Extract the [X, Y] coordinate from the center of the cell holding the provided text.  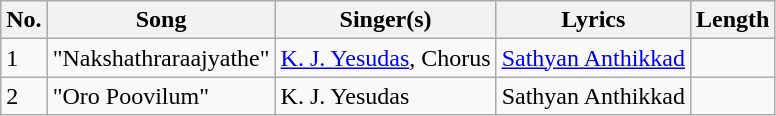
No. [24, 20]
Lyrics [593, 20]
Length [733, 20]
Singer(s) [386, 20]
1 [24, 58]
K. J. Yesudas [386, 96]
"Oro Poovilum" [161, 96]
K. J. Yesudas, Chorus [386, 58]
2 [24, 96]
"Nakshathraraajyathe" [161, 58]
Song [161, 20]
